Determine the [x, y] coordinate at the center of the cell enclosing the given text.  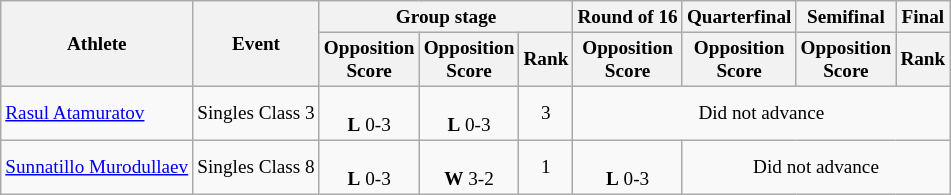
Singles Class 3 [256, 113]
Semifinal [846, 17]
1 [546, 167]
Final [923, 17]
Round of 16 [628, 17]
Athlete [97, 44]
Sunnatillo Murodullaev [97, 167]
Event [256, 44]
Group stage [446, 17]
Singles Class 8 [256, 167]
Rasul Atamuratov [97, 113]
Quarterfinal [739, 17]
3 [546, 113]
W 3-2 [469, 167]
